Identify which cell holds the provided text, then report its (x, y) central coordinate. 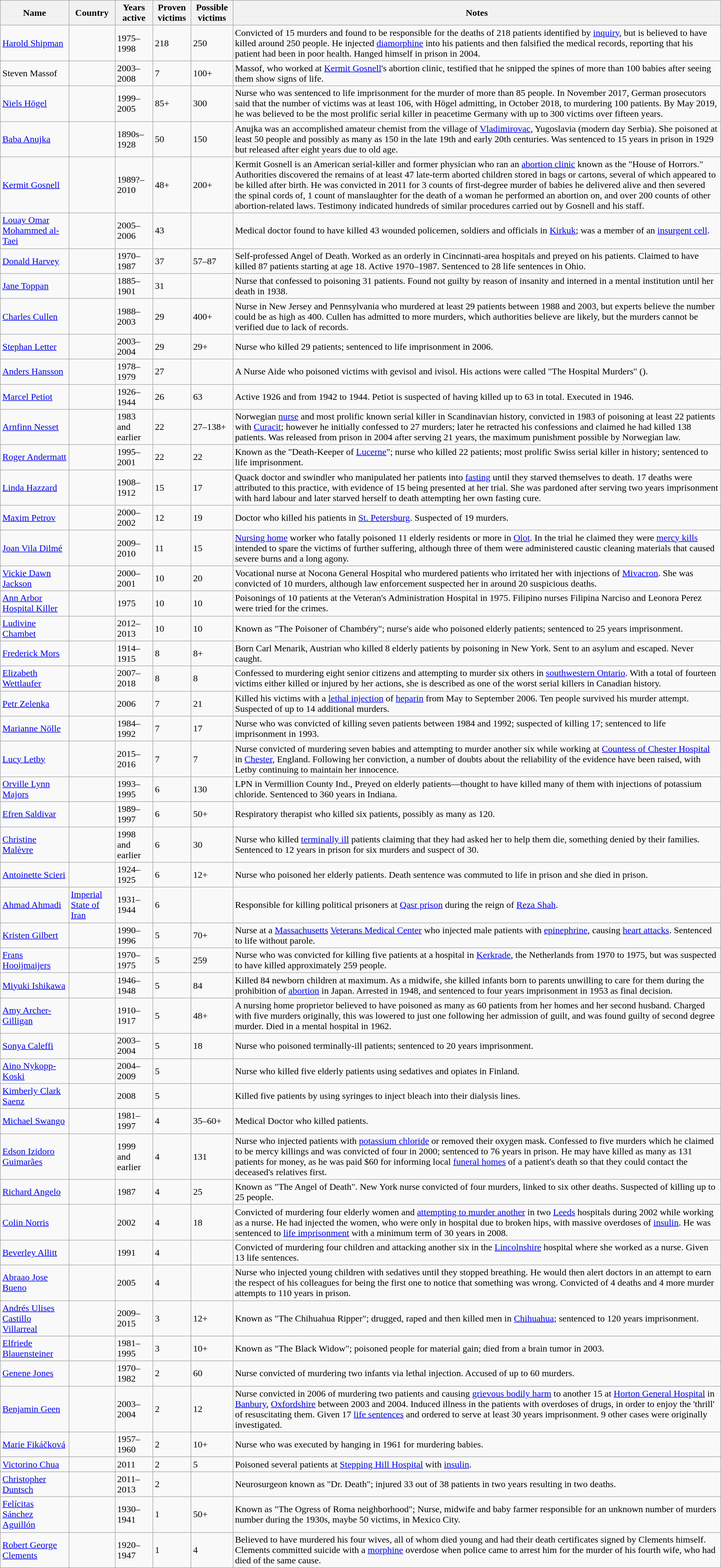
Lucy Letby (35, 759)
1987 (134, 1192)
1998 and earlier (134, 844)
Jane Toppan (35, 286)
Convicted of murdering four children and attacking another six in the Lincolnshire hospital where she worked as a nurse. Given 13 life sentences. (477, 1253)
Beverley Allitt (35, 1253)
Marianne Nölle (35, 729)
Known as "The Black Widow"; poisoned people for material gain; died from a brain tumor in 2003. (477, 1349)
Medical Doctor who killed patients. (477, 1121)
Nurse who poisoned her elderly patients. Death sentence was commuted to life in prison and she died in prison. (477, 875)
1983 and earlier (134, 427)
218 (172, 43)
1999 and earlier (134, 1156)
Efren Saldivar (35, 814)
11 (172, 548)
Elfriede Blauensteiner (35, 1349)
130 (212, 789)
Nurse convicted of murdering two infants via lethal injection. Accused of up to 60 murders. (477, 1373)
29+ (212, 347)
1931–1944 (134, 905)
1885–1901 (134, 286)
35–60+ (212, 1121)
26 (172, 397)
2005–2006 (134, 231)
Possible victims (212, 13)
1975–1998 (134, 43)
Known as "The Chihuahua Ripper"; drugged, raped and then killed men in Chihuahua; sentenced to 120 years imprisonment. (477, 1318)
1989–1997 (134, 814)
19 (212, 518)
Years active (134, 13)
Stephan Letter (35, 347)
1978–1979 (134, 371)
57–87 (212, 261)
Sonya Caleffi (35, 1046)
Notes (477, 13)
1990–1996 (134, 935)
2004–2009 (134, 1071)
2009–2015 (134, 1318)
Nurse who was convicted of killing seven patients between 1984 and 1992; suspected of killing 17; sentenced to life imprisonment in 1993. (477, 729)
37 (172, 261)
2011–2013 (134, 1484)
Marcel Petiot (35, 397)
100+ (212, 73)
43 (172, 231)
1930–1941 (134, 1514)
Elizabeth Wettlaufer (35, 679)
259 (212, 961)
1989?–2010 (134, 185)
Nurse who killed five elderly patients using sedatives and opiates in Finland. (477, 1071)
Ann Arbor Hospital Killer (35, 603)
1910–1917 (134, 1016)
Michael Swango (35, 1121)
Doctor who killed his patients in St. Petersburg. Suspected of 19 murders. (477, 518)
Born Carl Menarik, Austrian who killed 8 elderly patients by poisoning in New York. Sent to an asylum and escaped. Never caught. (477, 653)
Benjamin Geen (35, 1409)
2015–2016 (134, 759)
Colin Norris (35, 1222)
Kristen Gilbert (35, 935)
Nurse that confessed to poisoning 31 patients. Found not guilty by reason of insanity and interned in a mental institution until her death in 1938. (477, 286)
2003–2008 (134, 73)
Nurse who poisoned terminally-ill patients; sentenced to 20 years imprisonment. (477, 1046)
Christine Malèvre (35, 844)
85+ (172, 104)
2000–2001 (134, 579)
30 (212, 844)
Known as "The Poisoner of Chambéry"; nurse's aide who poisoned elderly patients; sentenced to 25 years imprisonment. (477, 629)
Known as "The Angel of Death". New York nurse convicted of four murders, linked to six other deaths. Suspected of killing up to 25 people. (477, 1192)
63 (212, 397)
Neurosurgeon known as "Dr. Death"; injured 33 out of 38 patients in two years resulting in two deaths. (477, 1484)
8+ (212, 653)
200+ (212, 185)
2002 (134, 1222)
1920–1947 (134, 1550)
Roger Andermatt (35, 458)
1914–1915 (134, 653)
Miyuki Ishikawa (35, 985)
Donald Harvey (35, 261)
Joan Vila Dilmé (35, 548)
Abraao Jose Bueno (35, 1283)
Kermit Gosnell (35, 185)
1988–2003 (134, 316)
Kimberly Clark Saenz (35, 1096)
Harold Shipman (35, 43)
Anders Hansson (35, 371)
1890s–1928 (134, 139)
2012–2013 (134, 629)
27 (172, 371)
1975 (134, 603)
150 (212, 139)
1970–1982 (134, 1373)
1991 (134, 1253)
1981–1995 (134, 1349)
2007–2018 (134, 679)
Baba Anujka (35, 139)
1999–2005 (134, 104)
Active 1926 and from 1942 to 1944. Petiot is suspected of having killed up to 63 in total. Executed in 1946. (477, 397)
27–138+ (212, 427)
1957–1960 (134, 1444)
Linda Hazzard (35, 488)
Killed five patients by using syringes to inject bleach into their dialysis lines. (477, 1096)
Frans Hooijmaijers (35, 961)
Petr Zelenka (35, 703)
Proven victims (172, 13)
Amy Archer-Gilligan (35, 1016)
Genene Jones (35, 1373)
300 (212, 104)
1984–1992 (134, 729)
Known as the "Death-Keeper of Lucerne"; nurse who killed 22 patients; most prolific Swiss serial killer in history; sentenced to life imprisonment. (477, 458)
Charles Cullen (35, 316)
Christopher Duntsch (35, 1484)
1993–1995 (134, 789)
50 (172, 139)
Frederick Mors (35, 653)
Nurse who was executed by hanging in 1961 for murdering babies. (477, 1444)
2008 (134, 1096)
Vickie Dawn Jackson (35, 579)
25 (212, 1192)
1970–1975 (134, 961)
Poisoned several patients at Stepping Hill Hospital with insulin. (477, 1464)
1995–2001 (134, 458)
Country (92, 13)
2011 (134, 1464)
400+ (212, 316)
Victorino Chua (35, 1464)
2005 (134, 1283)
Medical doctor found to have killed 43 wounded policemen, soldiers and officials in Kirkuk; was a member of an insurgent cell. (477, 231)
Robert George Clements (35, 1550)
Maxim Petrov (35, 518)
250 (212, 43)
Felícitas Sánchez Aguillón (35, 1514)
Ludivine Chambet (35, 629)
Louay Omar Mohammed al-Taei (35, 231)
Andrés Ulises Castillo Villarreal (35, 1318)
Nurse who killed 29 patients; sentenced to life imprisonment in 2006. (477, 347)
Imperial State of Iran (92, 905)
70+ (212, 935)
1924–1925 (134, 875)
Niels Högel (35, 104)
20 (212, 579)
Ahmad Ahmadi (35, 905)
1981–1997 (134, 1121)
Arnfinn Nesset (35, 427)
Orville Lynn Majors (35, 789)
1908–1912 (134, 488)
Name (35, 13)
Responsible for killing political prisoners at Qasr prison during the reign of Reza Shah. (477, 905)
2009–2010 (134, 548)
2000–2002 (134, 518)
21 (212, 703)
Richard Angelo (35, 1192)
Marie Fikáčková (35, 1444)
Antoinette Scieri (35, 875)
1926–1944 (134, 397)
131 (212, 1156)
84 (212, 985)
Aino Nykopp-Koski (35, 1071)
2006 (134, 703)
60 (212, 1373)
Edson Izidoro Guimarães (35, 1156)
A Nurse Aide who poisoned victims with gevisol and ivisol. His actions were called "The Hospital Murders" (). (477, 371)
1946–1948 (134, 985)
31 (172, 286)
1970–1987 (134, 261)
Steven Massof (35, 73)
Respiratory therapist who killed six patients, possibly as many as 120. (477, 814)
